Return the (x, y) coordinate for the center point of the cell that contains the specified text.  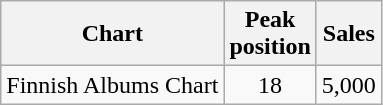
5,000 (348, 85)
Peakposition (270, 34)
Finnish Albums Chart (112, 85)
18 (270, 85)
Chart (112, 34)
Sales (348, 34)
